Scan for the cell matching the given text and deliver its [x, y] coordinate at center. 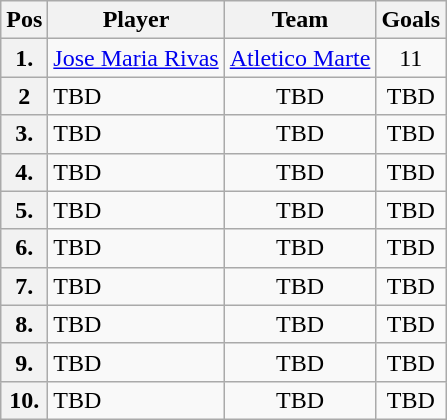
Team [300, 20]
1. [24, 58]
2 [24, 96]
10. [24, 400]
9. [24, 362]
3. [24, 134]
8. [24, 324]
Jose Maria Rivas [136, 58]
Pos [24, 20]
4. [24, 172]
11 [411, 58]
6. [24, 248]
Player [136, 20]
7. [24, 286]
Goals [411, 20]
Atletico Marte [300, 58]
5. [24, 210]
